Scan for the cell matching the given text and deliver its [X, Y] coordinate at center. 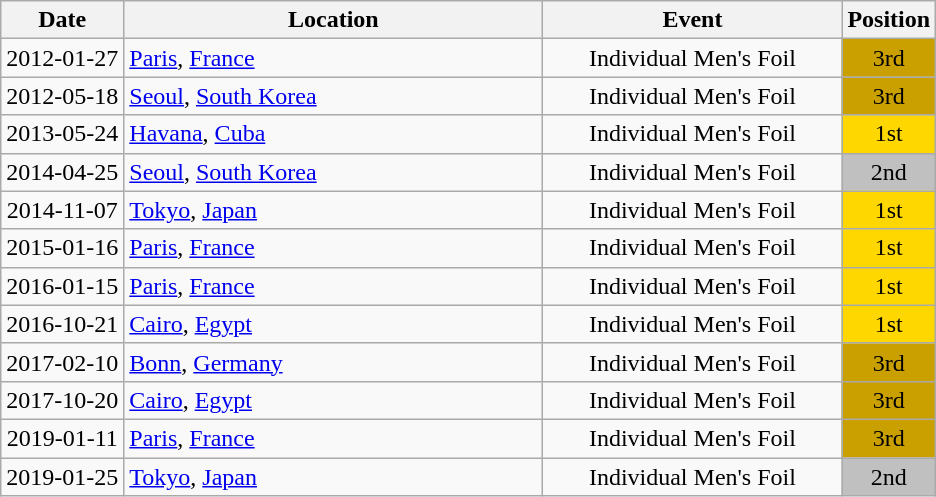
2017-02-10 [62, 362]
2019-01-25 [62, 477]
Event [692, 20]
Position [889, 20]
2016-10-21 [62, 324]
2014-11-07 [62, 210]
Location [334, 20]
2012-05-18 [62, 96]
2017-10-20 [62, 400]
Havana, Cuba [334, 134]
2016-01-15 [62, 286]
2013-05-24 [62, 134]
2015-01-16 [62, 248]
Bonn, Germany [334, 362]
2012-01-27 [62, 58]
Date [62, 20]
2014-04-25 [62, 172]
2019-01-11 [62, 438]
